Provide the [X, Y] coordinate of the cell's center where the given text is located.  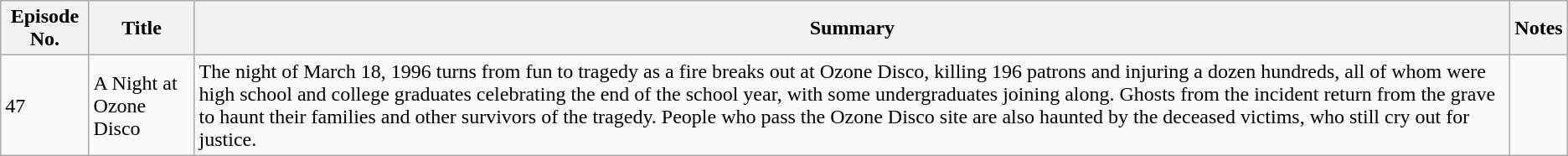
A Night at Ozone Disco [142, 106]
Title [142, 29]
47 [45, 106]
Episode No. [45, 29]
Notes [1539, 29]
Summary [853, 29]
